Output the [X, Y] coordinate of the center of the cell containing the given text.  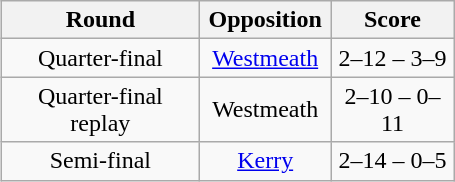
2–10 – 0–11 [393, 110]
2–12 – 3–9 [393, 58]
Quarter-final replay [100, 110]
Kerry [266, 161]
2–14 – 0–5 [393, 161]
Semi-final [100, 161]
Opposition [266, 20]
Quarter-final [100, 58]
Score [393, 20]
Round [100, 20]
